Capture the cell that displays the provided text and extract its (x, y) central coordinate. 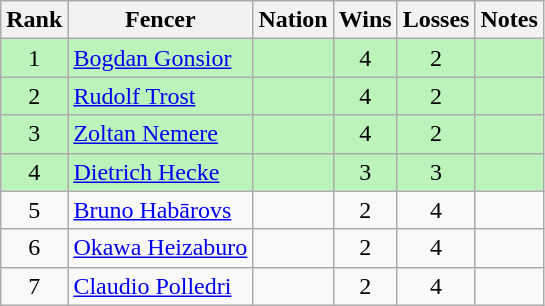
Okawa Heizaburo (160, 248)
Bogdan Gonsior (160, 58)
Zoltan Nemere (160, 134)
Wins (365, 20)
Fencer (160, 20)
Dietrich Hecke (160, 172)
Claudio Polledri (160, 286)
6 (34, 248)
5 (34, 210)
Bruno Habārovs (160, 210)
Notes (509, 20)
Rank (34, 20)
Nation (293, 20)
7 (34, 286)
1 (34, 58)
Rudolf Trost (160, 96)
Losses (436, 20)
